Pinpoint the cell where the given text exists, returning its (X, Y) midpoint coordinate. 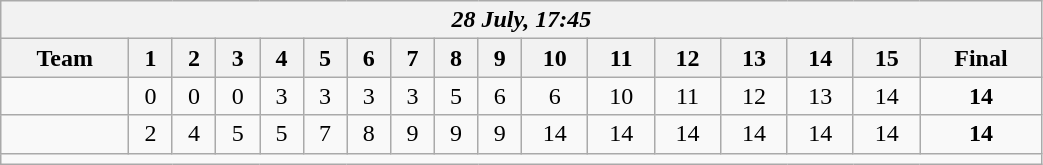
Final (981, 58)
1 (151, 58)
28 July, 17:45 (522, 20)
15 (886, 58)
Team (65, 58)
